Scan for the cell matching the given text and deliver its [x, y] coordinate at center. 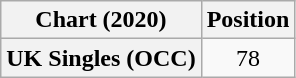
Chart (2020) [101, 20]
78 [248, 58]
Position [248, 20]
UK Singles (OCC) [101, 58]
